Return the [X, Y] coordinate for the center point of the cell that contains the specified text.  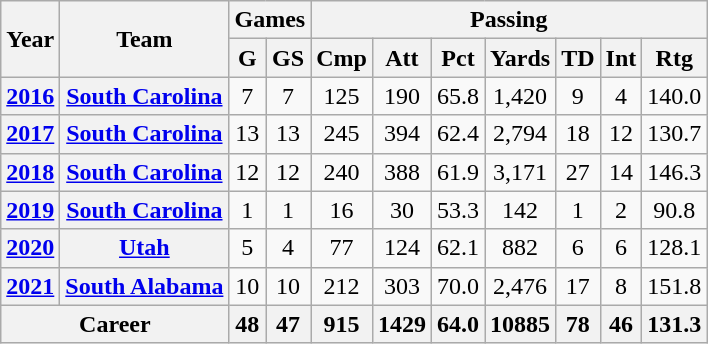
190 [402, 96]
62.1 [458, 248]
2018 [30, 172]
2016 [30, 96]
South Alabama [144, 286]
146.3 [674, 172]
18 [578, 134]
77 [342, 248]
17 [578, 286]
2021 [30, 286]
46 [621, 324]
Team [144, 39]
9 [578, 96]
125 [342, 96]
915 [342, 324]
142 [520, 210]
Rtg [674, 58]
240 [342, 172]
48 [248, 324]
2,476 [520, 286]
Pct [458, 58]
128.1 [674, 248]
1,420 [520, 96]
882 [520, 248]
Yards [520, 58]
90.8 [674, 210]
G [248, 58]
212 [342, 286]
130.7 [674, 134]
16 [342, 210]
62.4 [458, 134]
388 [402, 172]
27 [578, 172]
2019 [30, 210]
1429 [402, 324]
GS [288, 58]
47 [288, 324]
151.8 [674, 286]
Cmp [342, 58]
5 [248, 248]
TD [578, 58]
30 [402, 210]
2020 [30, 248]
140.0 [674, 96]
78 [578, 324]
2017 [30, 134]
14 [621, 172]
394 [402, 134]
2,794 [520, 134]
Att [402, 58]
Year [30, 39]
131.3 [674, 324]
245 [342, 134]
Passing [509, 20]
Games [270, 20]
65.8 [458, 96]
61.9 [458, 172]
Career [115, 324]
53.3 [458, 210]
Utah [144, 248]
70.0 [458, 286]
Int [621, 58]
8 [621, 286]
3,171 [520, 172]
64.0 [458, 324]
10885 [520, 324]
124 [402, 248]
303 [402, 286]
2 [621, 210]
